Identify which cell holds the provided text, then report its [X, Y] central coordinate. 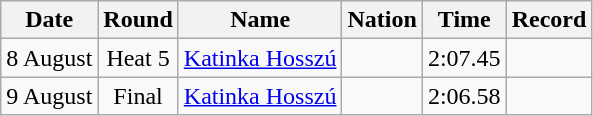
8 August [50, 58]
Heat 5 [138, 58]
Final [138, 96]
Name [260, 20]
9 August [50, 96]
Date [50, 20]
Nation [382, 20]
Record [549, 20]
2:06.58 [464, 96]
Time [464, 20]
2:07.45 [464, 58]
Round [138, 20]
